Provide the (x, y) coordinate of the cell's center where the given text is located.  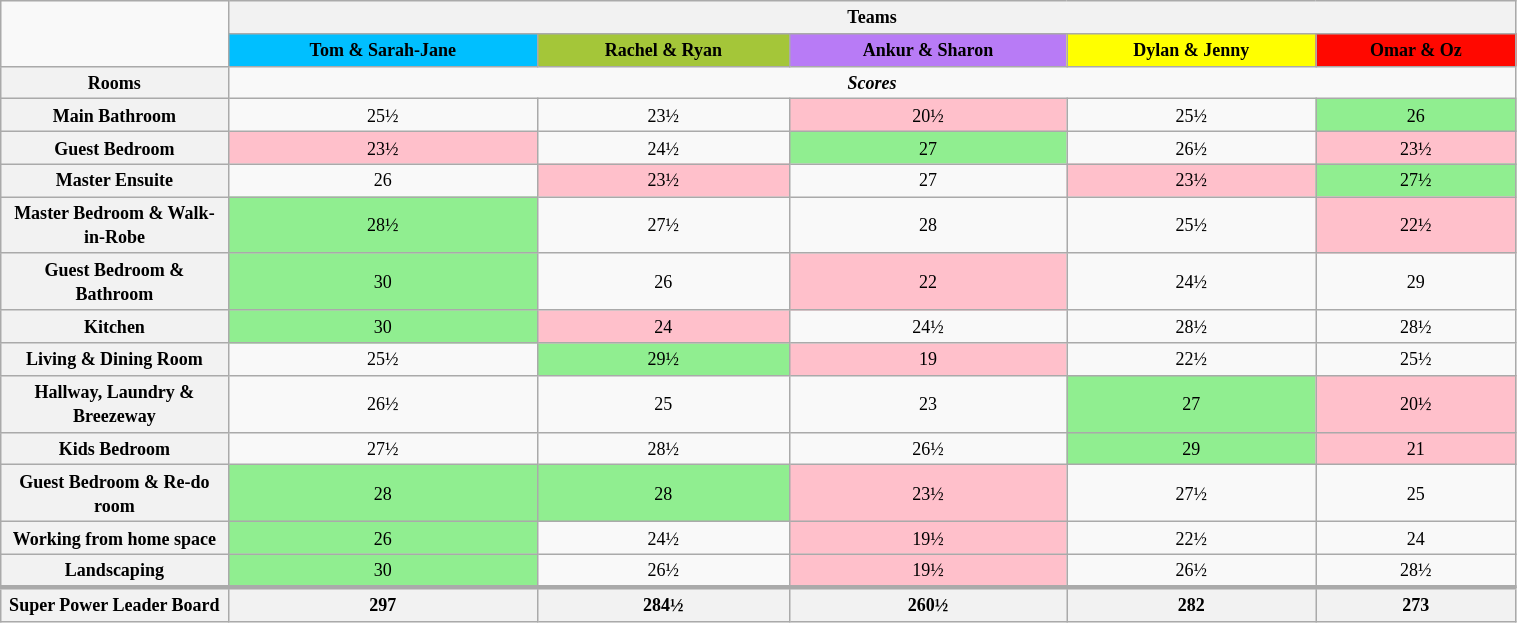
Scores (872, 82)
Rachel & Ryan (664, 50)
Rooms (114, 82)
Tom & Sarah-Jane (382, 50)
260½ (928, 604)
Teams (872, 18)
19 (928, 360)
29½ (664, 360)
273 (1416, 604)
Hallway, Laundry & Breezeway (114, 404)
Guest Bedroom (114, 148)
Master Ensuite (114, 180)
Kids Bedroom (114, 448)
Guest Bedroom & Bathroom (114, 282)
21 (1416, 448)
Kitchen (114, 326)
Main Bathroom (114, 116)
Guest Bedroom & Re-do room (114, 494)
Living & Dining Room (114, 360)
284½ (664, 604)
Working from home space (114, 538)
Omar & Oz (1416, 50)
23 (928, 404)
Master Bedroom & Walk-in-Robe (114, 226)
22 (928, 282)
297 (382, 604)
Landscaping (114, 570)
Ankur & Sharon (928, 50)
282 (1192, 604)
Super Power Leader Board (114, 604)
Dylan & Jenny (1192, 50)
